For the text-containing cell, return its midpoint in (x, y) coordinate format. 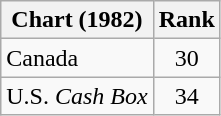
Canada (77, 58)
30 (186, 58)
Chart (1982) (77, 20)
U.S. Cash Box (77, 96)
Rank (186, 20)
34 (186, 96)
